Determine the [x, y] coordinate at the center of the cell enclosing the given text.  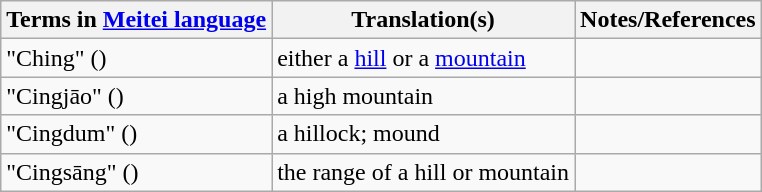
"Cingsāng" () [136, 172]
"Cingjāo" () [136, 96]
"Ching" () [136, 58]
Translation(s) [424, 20]
"Cingdum" () [136, 134]
either a hill or a mountain [424, 58]
a hillock; mound [424, 134]
a high mountain [424, 96]
Notes/References [668, 20]
the range of a hill or mountain [424, 172]
Terms in Meitei language [136, 20]
